Extract the (x, y) coordinate from the center of the cell holding the provided text.  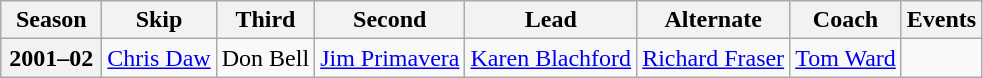
Third (265, 20)
Alternate (714, 20)
Second (390, 20)
Skip (159, 20)
Karen Blachford (551, 58)
Don Bell (265, 58)
Richard Fraser (714, 58)
Coach (846, 20)
Season (52, 20)
Jim Primavera (390, 58)
2001–02 (52, 58)
Tom Ward (846, 58)
Chris Daw (159, 58)
Events (941, 20)
Lead (551, 20)
